Scan for the cell matching the given text and deliver its (X, Y) coordinate at center. 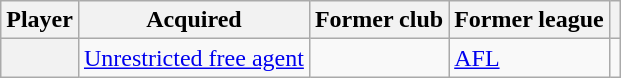
Acquired (194, 20)
Player (40, 20)
Former club (378, 20)
AFL (530, 58)
Unrestricted free agent (194, 58)
Former league (530, 20)
